Output the [X, Y] coordinate of the center of the cell containing the given text.  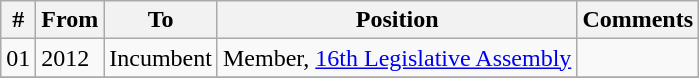
To [161, 20]
Comments [638, 20]
Position [396, 20]
Member, 16th Legislative Assembly [396, 58]
01 [18, 58]
# [18, 20]
From [70, 20]
2012 [70, 58]
Incumbent [161, 58]
